Search for the cell housing the specified text and yield its [x, y] center coordinate. 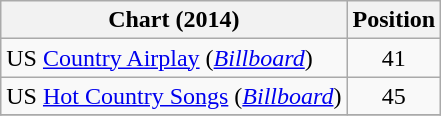
US Country Airplay (Billboard) [174, 58]
41 [394, 58]
US Hot Country Songs (Billboard) [174, 96]
Chart (2014) [174, 20]
Position [394, 20]
45 [394, 96]
